Locate the cell with the specified text and output its [X, Y] center coordinate. 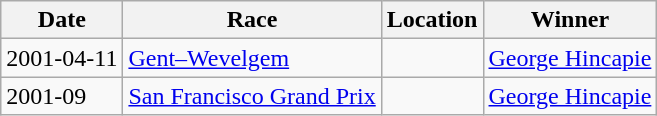
2001-09 [62, 96]
Gent–Wevelgem [252, 58]
2001-04-11 [62, 58]
Winner [570, 20]
Date [62, 20]
Race [252, 20]
San Francisco Grand Prix [252, 96]
Location [432, 20]
